Search for the cell housing the specified text and yield its (X, Y) center coordinate. 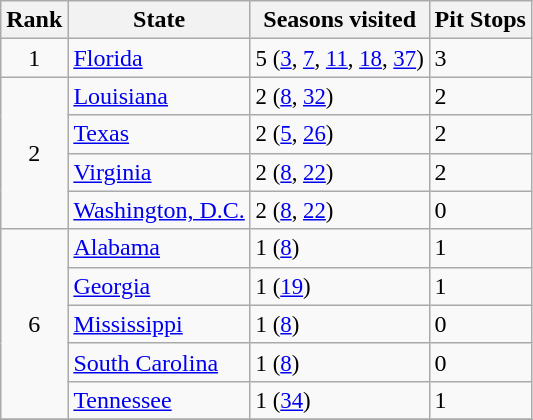
Seasons visited (340, 20)
Tennessee (159, 400)
1 (19) (340, 286)
Texas (159, 134)
5 (3, 7, 11, 18, 37) (340, 58)
Mississippi (159, 324)
2 (8, 32) (340, 96)
1 (34) (340, 400)
3 (480, 58)
South Carolina (159, 362)
Georgia (159, 286)
Washington, D.C. (159, 210)
Florida (159, 58)
Virginia (159, 172)
2 (5, 26) (340, 134)
Pit Stops (480, 20)
6 (34, 324)
State (159, 20)
Rank (34, 20)
Louisiana (159, 96)
Alabama (159, 248)
